Scan for the cell matching the given text and deliver its [x, y] coordinate at center. 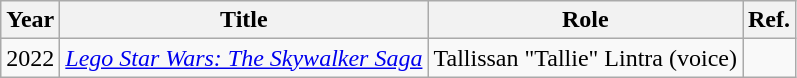
Tallissan "Tallie" Lintra (voice) [586, 58]
Year [30, 20]
Ref. [768, 20]
2022 [30, 58]
Title [244, 20]
Role [586, 20]
Lego Star Wars: The Skywalker Saga [244, 58]
